Determine the [X, Y] coordinate at the center of the cell enclosing the given text.  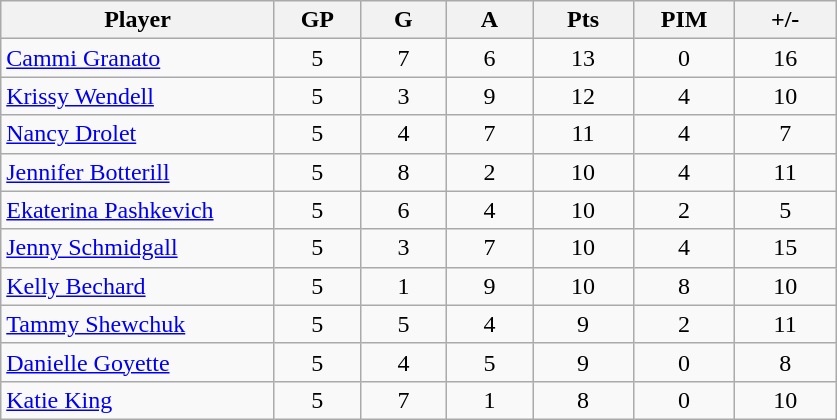
Tammy Shewchuk [138, 324]
Ekaterina Pashkevich [138, 210]
Nancy Drolet [138, 134]
16 [786, 58]
13 [582, 58]
12 [582, 96]
G [403, 20]
Kelly Bechard [138, 286]
Jenny Schmidgall [138, 248]
Katie King [138, 400]
GP [317, 20]
A [489, 20]
Player [138, 20]
Jennifer Botterill [138, 172]
Cammi Granato [138, 58]
PIM [684, 20]
+/- [786, 20]
15 [786, 248]
Danielle Goyette [138, 362]
Krissy Wendell [138, 96]
Pts [582, 20]
